Determine the (X, Y) coordinate at the center of the cell enclosing the given text.  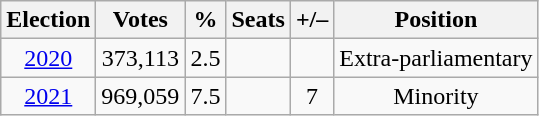
7 (312, 96)
Votes (140, 20)
2.5 (206, 58)
2021 (48, 96)
969,059 (140, 96)
7.5 (206, 96)
Minority (436, 96)
% (206, 20)
Election (48, 20)
Extra-parliamentary (436, 58)
Position (436, 20)
Seats (258, 20)
+/– (312, 20)
373,113 (140, 58)
2020 (48, 58)
